Capture the cell that displays the provided text and extract its (x, y) central coordinate. 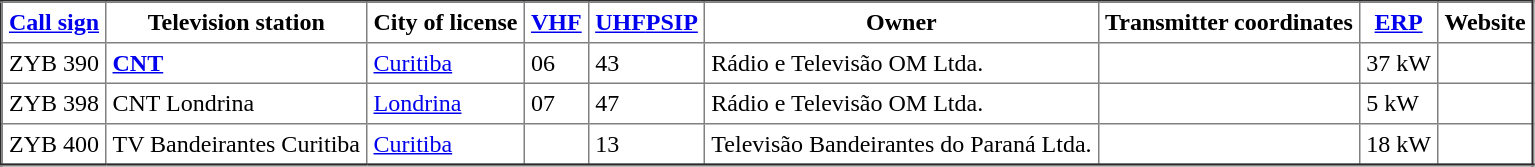
ZYB 390 (54, 63)
VHF (556, 22)
5 kW (1399, 103)
CNT Londrina (236, 103)
Call sign (54, 22)
ZYB 400 (54, 144)
Londrina (446, 103)
13 (646, 144)
UHFPSIP (646, 22)
ERP (1399, 22)
City of license (446, 22)
07 (556, 103)
TV Bandeirantes Curitiba (236, 144)
37 kW (1399, 63)
Televisão Bandeirantes do Paraná Ltda. (902, 144)
06 (556, 63)
18 kW (1399, 144)
Transmitter coordinates (1228, 22)
Television station (236, 22)
CNT (236, 63)
Website (1486, 22)
Owner (902, 22)
ZYB 398 (54, 103)
47 (646, 103)
43 (646, 63)
